Locate the cell with the specified text and output its (X, Y) center coordinate. 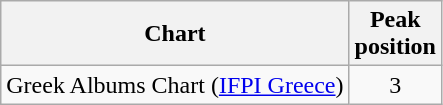
Greek Albums Chart (IFPI Greece) (175, 85)
Chart (175, 34)
Peakposition (395, 34)
3 (395, 85)
